Provide the (x, y) coordinate of the cell's center where the given text is located.  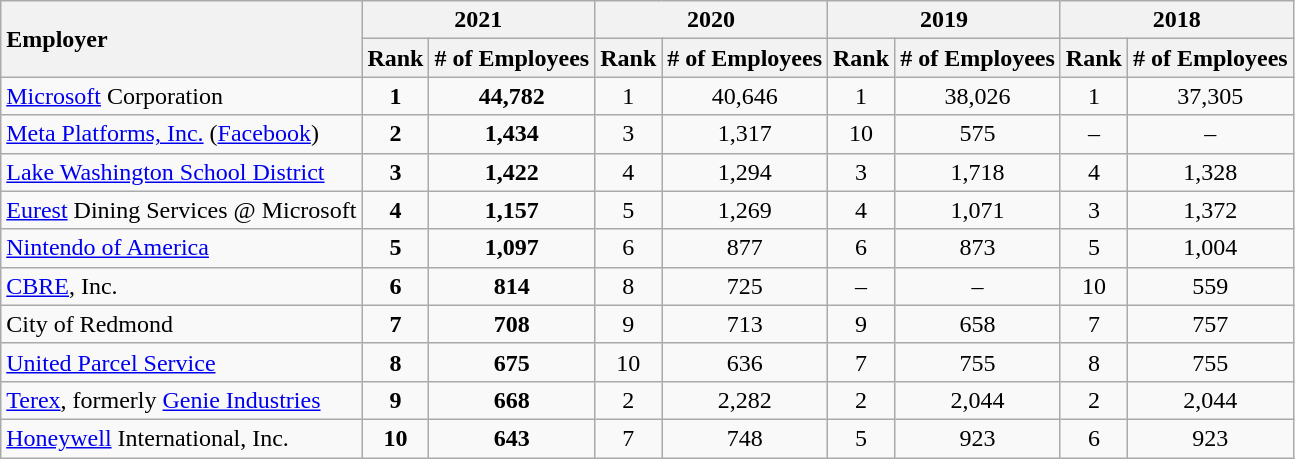
2021 (478, 20)
Nintendo of America (182, 248)
757 (1210, 324)
Terex, formerly Genie Industries (182, 400)
1,157 (512, 210)
2019 (944, 20)
636 (745, 362)
1,422 (512, 172)
38,026 (978, 96)
814 (512, 286)
873 (978, 248)
559 (1210, 286)
2,282 (745, 400)
44,782 (512, 96)
Employer (182, 39)
Meta Platforms, Inc. (Facebook) (182, 134)
37,305 (1210, 96)
Eurest Dining Services @ Microsoft (182, 210)
643 (512, 438)
725 (745, 286)
Microsoft Corporation (182, 96)
1,317 (745, 134)
CBRE, Inc. (182, 286)
2018 (1176, 20)
1,071 (978, 210)
877 (745, 248)
1,372 (1210, 210)
1,004 (1210, 248)
658 (978, 324)
City of Redmond (182, 324)
1,294 (745, 172)
40,646 (745, 96)
United Parcel Service (182, 362)
1,269 (745, 210)
2020 (712, 20)
1,718 (978, 172)
1,328 (1210, 172)
Lake Washington School District (182, 172)
Honeywell International, Inc. (182, 438)
708 (512, 324)
575 (978, 134)
1,097 (512, 248)
668 (512, 400)
748 (745, 438)
675 (512, 362)
713 (745, 324)
1,434 (512, 134)
